Determine the [x, y] coordinate at the center of the cell enclosing the given text.  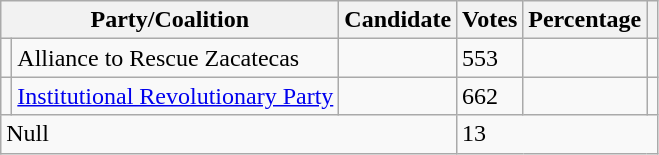
662 [490, 96]
Null [229, 134]
Alliance to Rescue Zacatecas [176, 58]
Party/Coalition [170, 20]
Institutional Revolutionary Party [176, 96]
Percentage [585, 20]
13 [558, 134]
Votes [490, 20]
553 [490, 58]
Candidate [398, 20]
